Output the (X, Y) coordinate of the center of the cell containing the given text.  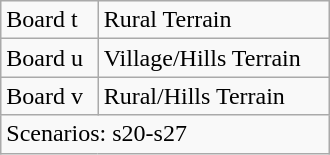
Village/Hills Terrain (214, 58)
Scenarios: s20-s27 (165, 134)
Rural Terrain (214, 20)
Rural/Hills Terrain (214, 96)
Board v (50, 96)
Board t (50, 20)
Board u (50, 58)
